Locate the cell with the specified text and output its [x, y] center coordinate. 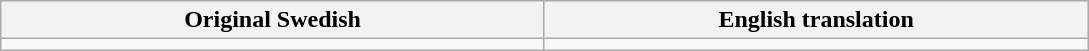
Original Swedish [273, 20]
English translation [816, 20]
